For the text-containing cell, return its midpoint in [x, y] coordinate format. 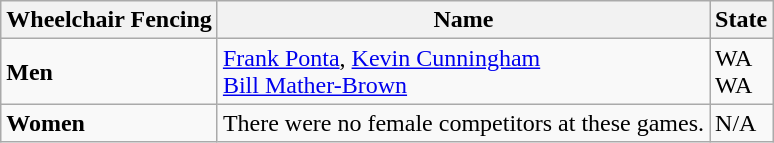
Frank Ponta, Kevin CunninghamBill Mather-Brown [463, 72]
Wheelchair Fencing [110, 20]
WAWA [742, 72]
Name [463, 20]
State [742, 20]
Men [110, 72]
Women [110, 123]
There were no female competitors at these games. [463, 123]
N/A [742, 123]
